Extract the [x, y] coordinate from the center of the cell holding the provided text.  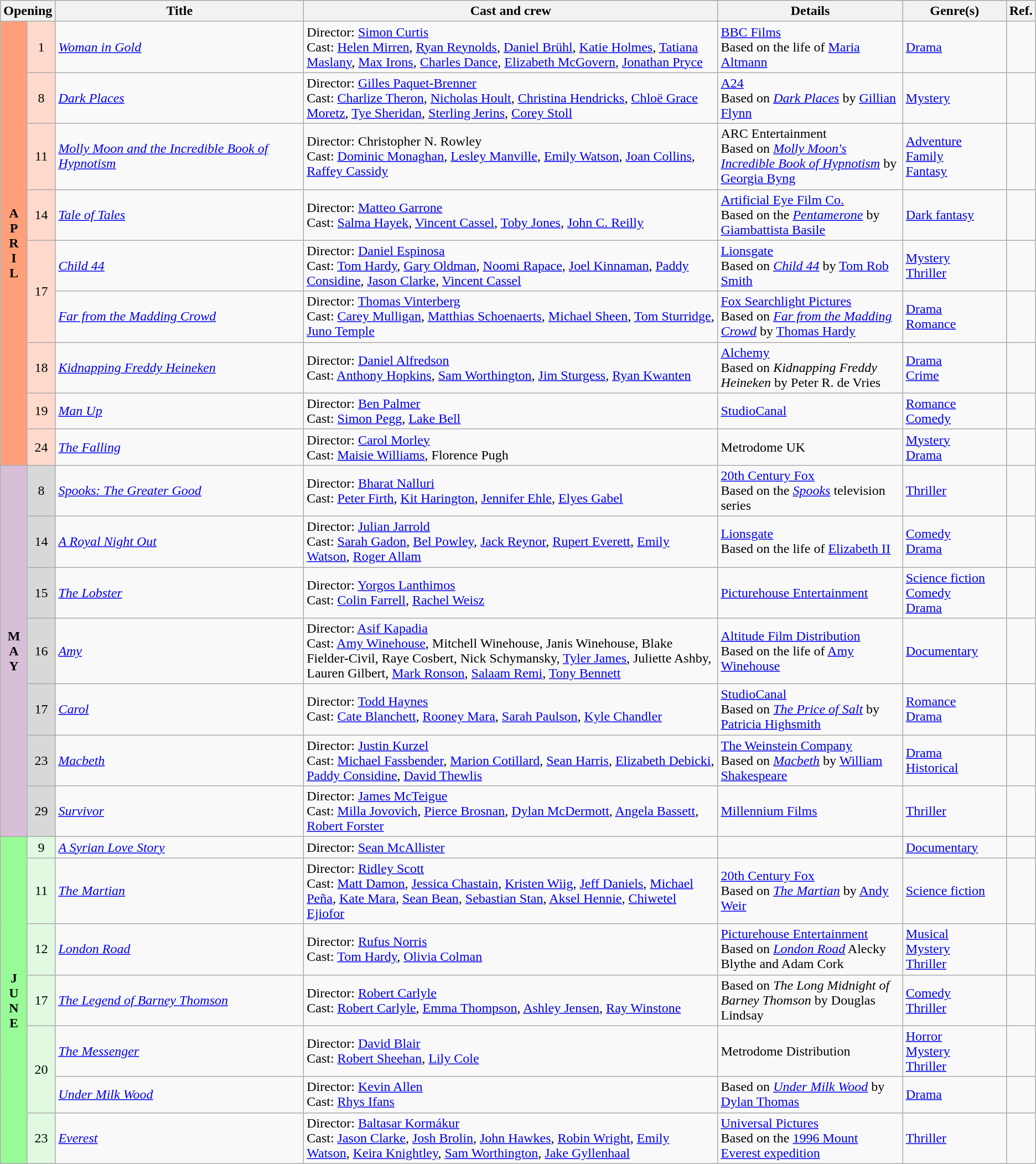
Tale of Tales [179, 215]
Drama Romance [954, 317]
Mystery Thriller [954, 266]
Survivor [179, 811]
Mystery [954, 98]
Lionsgate Based on the life of Elizabeth II [810, 541]
JUNE [14, 1000]
A Syrian Love Story [179, 847]
Director: David Blair Cast: Robert Sheehan, Lily Cole [511, 1051]
Alchemy Based on Kidnapping Freddy Heineken by Peter R. de Vries [810, 368]
BBC Films Based on the life of Maria Altmann [810, 47]
ARC Entertainment Based on Molly Moon's Incredible Book of Hypnotism by Georgia Byng [810, 156]
9 [41, 847]
Director: Robert Carlyle Cast: Robert Carlyle, Emma Thompson, Ashley Jensen, Ray Winstone [511, 1000]
Dark Places [179, 98]
Altitude Film Distribution Based on the life of Amy Winehouse [810, 651]
APRIL [14, 244]
Lionsgate Based on Child 44 by Tom Rob Smith [810, 266]
Romance Drama [954, 710]
Romance Comedy [954, 411]
Based on Under Milk Wood by Dylan Thomas [810, 1095]
Drama Crime [954, 368]
Director: Julian Jarrold Cast: Sarah Gadon, Bel Powley, Jack Reynor, Rupert Everett, Emily Watson, Roger Allam [511, 541]
The Lobster [179, 592]
Dark fantasy [954, 215]
The Falling [179, 447]
Director: Daniel Alfredson Cast: Anthony Hopkins, Sam Worthington, Jim Sturgess, Ryan Kwanten [511, 368]
Comedy Drama [954, 541]
Director: Carol Morley Cast: Maisie Williams, Florence Pugh [511, 447]
MAY [14, 651]
20 [41, 1069]
Macbeth [179, 761]
A24 Based on Dark Places by Gillian Flynn [810, 98]
Opening [28, 11]
Director: Yorgos Lanthimos Cast: Colin Farrell, Rachel Weisz [511, 592]
Kidnapping Freddy Heineken [179, 368]
Musical Mystery Thriller [954, 949]
Carol [179, 710]
Horror Mystery Thriller [954, 1051]
29 [41, 811]
Far from the Madding Crowd [179, 317]
Fox Searchlight Pictures Based on Far from the Madding Crowd by Thomas Hardy [810, 317]
Details [810, 11]
The Weinstein Company Based on Macbeth by William Shakespeare [810, 761]
A Royal Night Out [179, 541]
Drama Historical [954, 761]
Picturehouse Entertainment [810, 592]
Director: Sean McAllister [511, 847]
Picturehouse Entertainment Based on London Road Alecky Blythe and Adam Cork [810, 949]
The Martian [179, 891]
The Messenger [179, 1051]
Cast and crew [511, 11]
Comedy Thriller [954, 1000]
15 [41, 592]
Director: Bharat Nalluri Cast: Peter Firth, Kit Harington, Jennifer Ehle, Elyes Gabel [511, 490]
16 [41, 651]
12 [41, 949]
Spooks: The Greater Good [179, 490]
Director: Daniel Espinosa Cast: Tom Hardy, Gary Oldman, Noomi Rapace, Joel Kinnaman, Paddy Considine, Jason Clarke, Vincent Cassel [511, 266]
Based on The Long Midnight of Barney Thomson by Douglas Lindsay [810, 1000]
18 [41, 368]
Adventure Family Fantasy [954, 156]
Amy [179, 651]
Science fiction Comedy Drama [954, 592]
Child 44 [179, 266]
Man Up [179, 411]
Metrodome UK [810, 447]
StudioCanal [810, 411]
Under Milk Wood [179, 1095]
Artificial Eye Film Co. Based on the Pentamerone by Giambattista Basile [810, 215]
Director: Thomas Vinterberg Cast: Carey Mulligan, Matthias Schoenaerts, Michael Sheen, Tom Sturridge, Juno Temple [511, 317]
24 [41, 447]
Director: Kevin Allen Cast: Rhys Ifans [511, 1095]
Genre(s) [954, 11]
London Road [179, 949]
Director: Matteo Garrone Cast: Salma Hayek, Vincent Cassel, Toby Jones, John C. Reilly [511, 215]
Director: Ben Palmer Cast: Simon Pegg, Lake Bell [511, 411]
19 [41, 411]
Ref. [1021, 11]
Title [179, 11]
Metrodome Distribution [810, 1051]
Mystery Drama [954, 447]
Molly Moon and the Incredible Book of Hypnotism [179, 156]
Director: Christopher N. Rowley Cast: Dominic Monaghan, Lesley Manville, Emily Watson, Joan Collins, Raffey Cassidy [511, 156]
Everest [179, 1138]
Director: Justin Kurzel Cast: Michael Fassbender, Marion Cotillard, Sean Harris, Elizabeth Debicki, Paddy Considine, David Thewlis [511, 761]
Woman in Gold [179, 47]
StudioCanal Based on The Price of Salt by Patricia Highsmith [810, 710]
Director: Rufus Norris Cast: Tom Hardy, Olivia Colman [511, 949]
20th Century Fox Based on the Spooks television series [810, 490]
Universal Pictures Based on the 1996 Mount Everest expedition [810, 1138]
1 [41, 47]
Science fiction [954, 891]
The Legend of Barney Thomson [179, 1000]
Director: James McTeigue Cast: Milla Jovovich, Pierce Brosnan, Dylan McDermott, Angela Bassett, Robert Forster [511, 811]
Millennium Films [810, 811]
Director: Todd Haynes Cast: Cate Blanchett, Rooney Mara, Sarah Paulson, Kyle Chandler [511, 710]
20th Century Fox Based on The Martian by Andy Weir [810, 891]
